Provide the (x, y) coordinate of the cell's center where the given text is located.  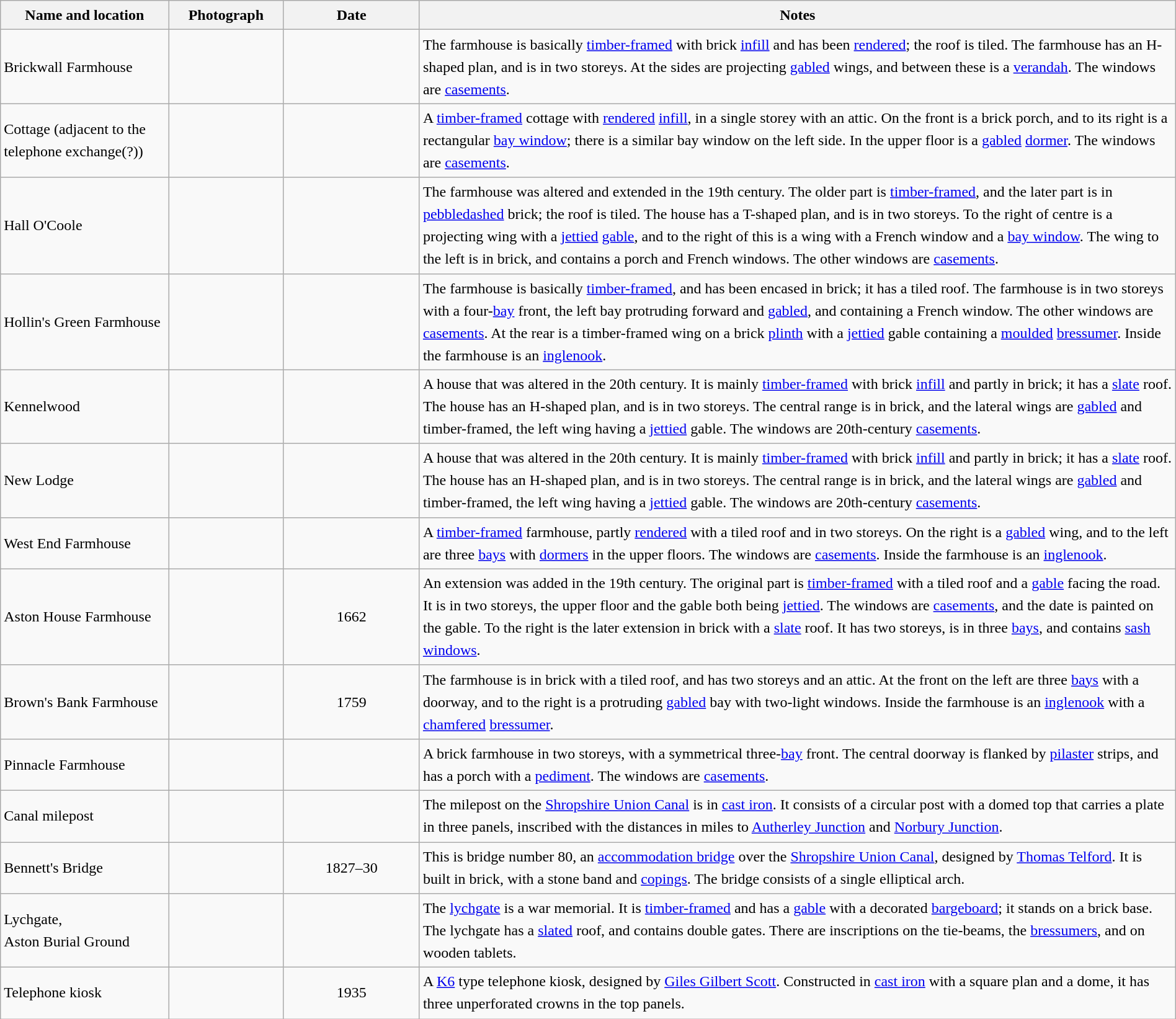
Brown's Bank Farmhouse (84, 702)
1759 (351, 702)
Notes (798, 15)
Telephone kiosk (84, 994)
Name and location (84, 15)
Cottage (adjacent to the telephone exchange(?)) (84, 140)
Pinnacle Farmhouse (84, 764)
Date (351, 15)
Bennett's Bridge (84, 868)
Kennelwood (84, 407)
1827–30 (351, 868)
Hollin's Green Farmhouse (84, 321)
Photograph (226, 15)
Aston House Farmhouse (84, 616)
Canal milepost (84, 816)
Hall O'Coole (84, 226)
1935 (351, 994)
West End Farmhouse (84, 543)
New Lodge (84, 480)
Lychgate,Aston Burial Ground (84, 930)
Brickwall Farmhouse (84, 67)
1662 (351, 616)
